Output the [x, y] coordinate of the center of the cell containing the given text.  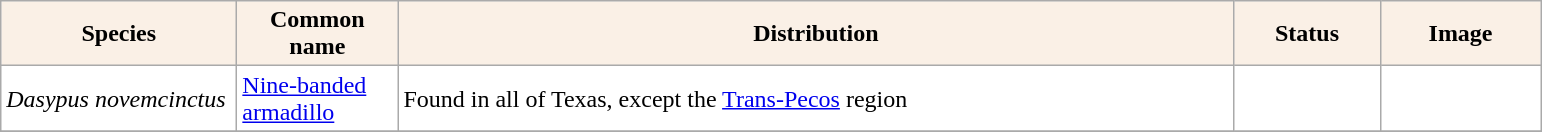
Dasypus novemcinctus [119, 98]
Species [119, 34]
Nine-banded armadillo [318, 98]
Found in all of Texas, except the Trans-Pecos region [816, 98]
Common name [318, 34]
Status [1307, 34]
Distribution [816, 34]
Image [1460, 34]
